Find where the given text appears and provide that cell's center as (x, y) coordinate. 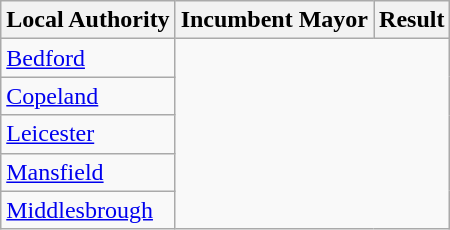
Leicester (88, 134)
Local Authority (88, 20)
Mansfield (88, 172)
Middlesbrough (88, 210)
Bedford (88, 58)
Incumbent Mayor (274, 20)
Copeland (88, 96)
Result (412, 20)
